For the text-containing cell, return its midpoint in (X, Y) coordinate format. 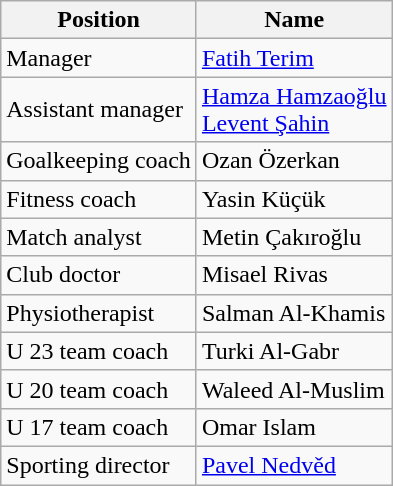
Match analyst (99, 237)
Misael Rivas (294, 275)
Name (294, 20)
Turki Al-Gabr (294, 351)
Ozan Özerkan (294, 161)
Yasin Küçük (294, 199)
Hamza Hamzaoğlu Levent Şahin (294, 110)
Salman Al-Khamis (294, 313)
U 23 team coach (99, 351)
Physiotherapist (99, 313)
Goalkeeping coach (99, 161)
Waleed Al-Muslim (294, 389)
Fitness coach (99, 199)
Sporting director (99, 465)
Pavel Nedvěd (294, 465)
U 20 team coach (99, 389)
Fatih Terim (294, 58)
Metin Çakıroğlu (294, 237)
Omar Islam (294, 427)
Assistant manager (99, 110)
U 17 team coach (99, 427)
Manager (99, 58)
Club doctor (99, 275)
Position (99, 20)
